Detect which cell encompasses the target text, then output its (x, y) center coordinate. 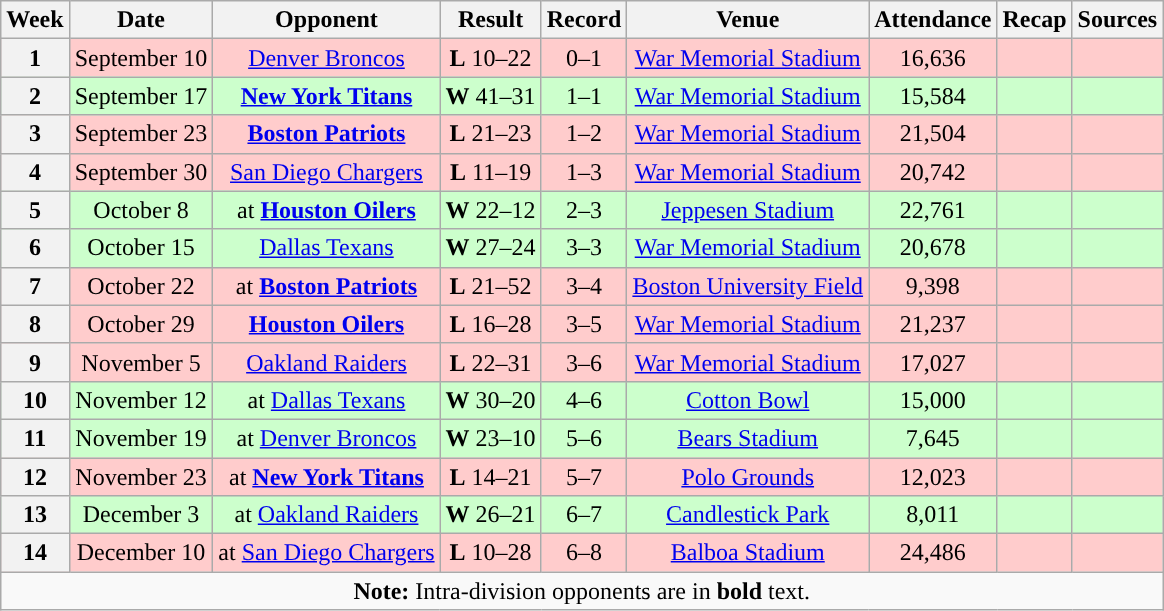
W 22–12 (490, 210)
11 (35, 438)
Note: Intra-division opponents are in bold text. (582, 591)
6 (35, 248)
at Houston Oilers (326, 210)
October 15 (141, 248)
Sources (1118, 20)
L 10–22 (490, 58)
W 30–20 (490, 400)
9 (35, 362)
14 (35, 553)
17,027 (933, 362)
4 (35, 172)
6–8 (584, 553)
Houston Oilers (326, 324)
Recap (1034, 20)
W 26–21 (490, 515)
3–5 (584, 324)
2 (35, 96)
20,678 (933, 248)
November 23 (141, 477)
L 21–52 (490, 286)
9,398 (933, 286)
5–6 (584, 438)
0–1 (584, 58)
November 19 (141, 438)
October 22 (141, 286)
Cotton Bowl (748, 400)
L 14–21 (490, 477)
12 (35, 477)
at Oakland Raiders (326, 515)
L 11–19 (490, 172)
24,486 (933, 553)
Jeppesen Stadium (748, 210)
15,000 (933, 400)
L 21–23 (490, 134)
3–6 (584, 362)
Candlestick Park (748, 515)
8,011 (933, 515)
Dallas Texans (326, 248)
1–2 (584, 134)
L 22–31 (490, 362)
3–4 (584, 286)
4–6 (584, 400)
1–1 (584, 96)
21,237 (933, 324)
22,761 (933, 210)
Record (584, 20)
Oakland Raiders (326, 362)
Opponent (326, 20)
Boston Patriots (326, 134)
at Denver Broncos (326, 438)
W 23–10 (490, 438)
6–7 (584, 515)
2–3 (584, 210)
3 (35, 134)
L 10–28 (490, 553)
8 (35, 324)
15,584 (933, 96)
at San Diego Chargers (326, 553)
W 41–31 (490, 96)
20,742 (933, 172)
October 8 (141, 210)
Date (141, 20)
November 12 (141, 400)
7,645 (933, 438)
5–7 (584, 477)
5 (35, 210)
1 (35, 58)
September 23 (141, 134)
7 (35, 286)
December 3 (141, 515)
L 16–28 (490, 324)
3–3 (584, 248)
1–3 (584, 172)
New York Titans (326, 96)
Attendance (933, 20)
W 27–24 (490, 248)
at Dallas Texans (326, 400)
Week (35, 20)
Balboa Stadium (748, 553)
November 5 (141, 362)
September 30 (141, 172)
at New York Titans (326, 477)
21,504 (933, 134)
October 29 (141, 324)
12,023 (933, 477)
Result (490, 20)
10 (35, 400)
at Boston Patriots (326, 286)
Bears Stadium (748, 438)
Polo Grounds (748, 477)
Venue (748, 20)
13 (35, 515)
Boston University Field (748, 286)
San Diego Chargers (326, 172)
September 10 (141, 58)
Denver Broncos (326, 58)
December 10 (141, 553)
September 17 (141, 96)
16,636 (933, 58)
